For the text-containing cell, return its midpoint in (x, y) coordinate format. 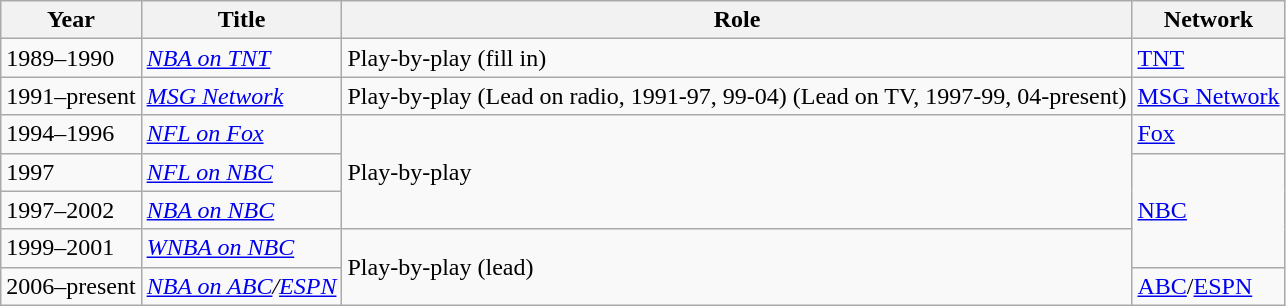
NFL on NBC (242, 172)
1994–1996 (71, 134)
Year (71, 20)
NBA on TNT (242, 58)
1997–2002 (71, 210)
2006–present (71, 286)
Play-by-play (fill in) (737, 58)
1997 (71, 172)
NBA on NBC (242, 210)
Play-by-play (lead) (737, 267)
Play-by-play (Lead on radio, 1991-97, 99-04) (Lead on TV, 1997-99, 04-present) (737, 96)
ABC/ESPN (1208, 286)
Role (737, 20)
NBA on ABC/ESPN (242, 286)
1999–2001 (71, 248)
Play-by-play (737, 172)
TNT (1208, 58)
Fox (1208, 134)
WNBA on NBC (242, 248)
1989–1990 (71, 58)
NFL on Fox (242, 134)
Network (1208, 20)
1991–present (71, 96)
NBC (1208, 210)
Title (242, 20)
